Provide the (X, Y) coordinate of the cell's center where the given text is located.  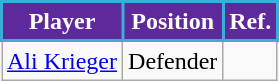
Position (173, 22)
Defender (173, 60)
Ref. (250, 22)
Player (62, 22)
Ali Krieger (62, 60)
